Extract the (X, Y) coordinate from the center of the cell holding the provided text.  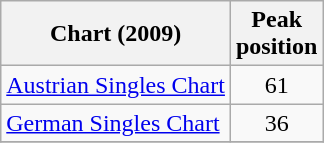
Chart (2009) (116, 34)
Peakposition (276, 34)
Austrian Singles Chart (116, 85)
36 (276, 123)
German Singles Chart (116, 123)
61 (276, 85)
